Determine the (X, Y) coordinate at the center of the cell enclosing the given text.  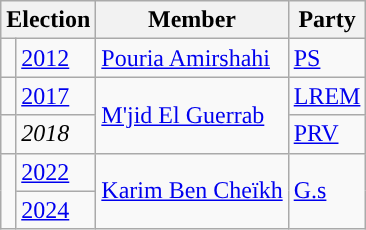
Party (327, 20)
PS (327, 58)
2022 (56, 172)
2012 (56, 58)
PRV (327, 134)
M'jid El Guerrab (192, 115)
LREM (327, 96)
Member (192, 20)
2024 (56, 210)
Karim Ben Cheïkh (192, 191)
2017 (56, 96)
2018 (56, 134)
Election (48, 20)
Pouria Amirshahi (192, 58)
G.s (327, 191)
